Scan for the cell matching the given text and deliver its [x, y] coordinate at center. 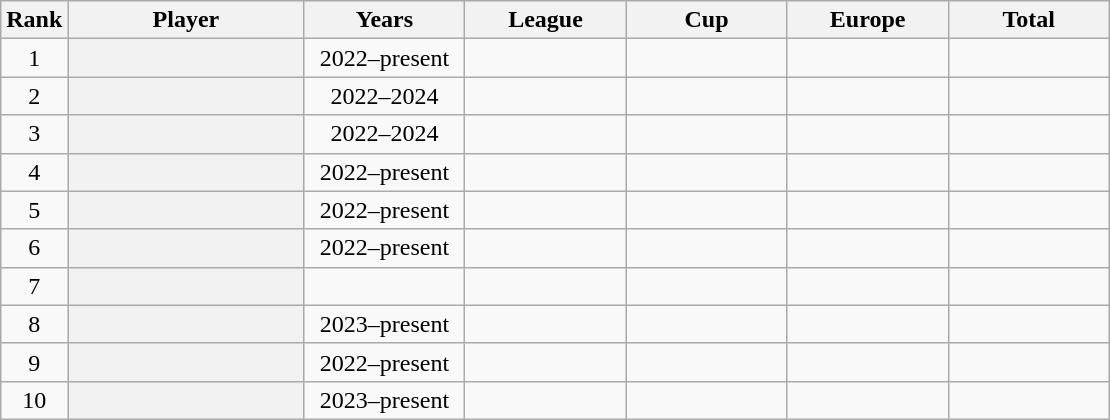
2 [34, 96]
8 [34, 324]
7 [34, 286]
5 [34, 210]
Europe [868, 20]
Rank [34, 20]
League [546, 20]
9 [34, 362]
Player [186, 20]
Cup [706, 20]
Years [384, 20]
1 [34, 58]
Total [1028, 20]
3 [34, 134]
4 [34, 172]
6 [34, 248]
10 [34, 400]
